Return the (X, Y) coordinate for the center point of the cell that contains the specified text.  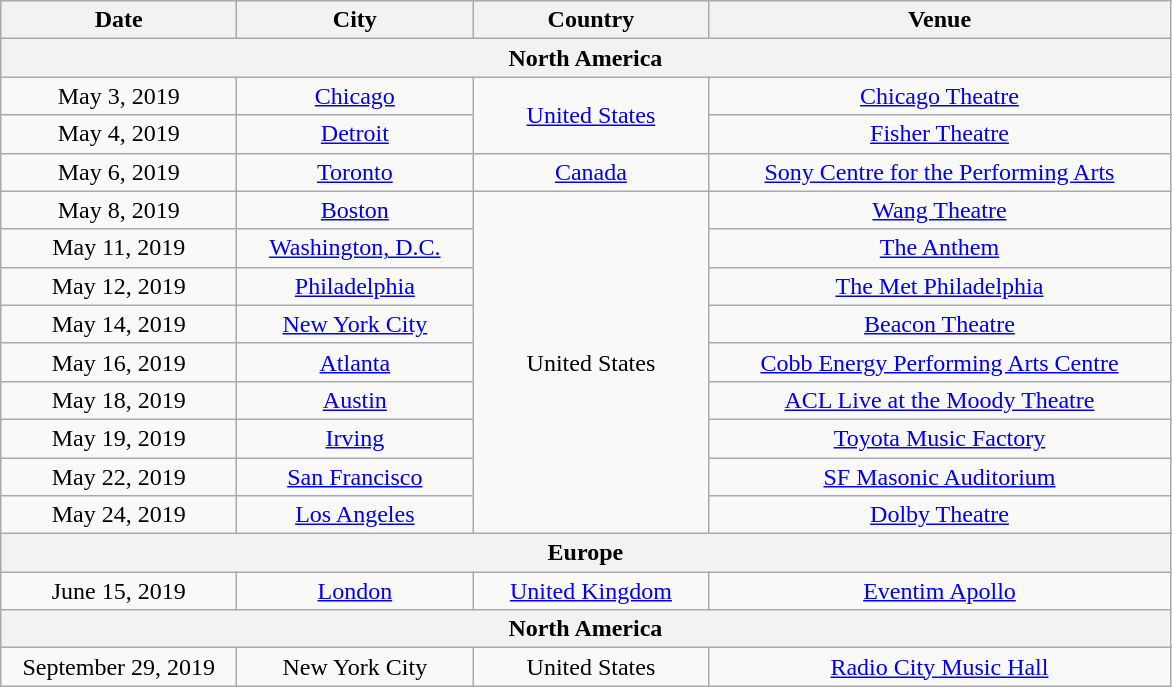
September 29, 2019 (119, 667)
Eventim Apollo (940, 591)
United Kingdom (591, 591)
City (355, 20)
May 3, 2019 (119, 96)
Wang Theatre (940, 210)
Detroit (355, 134)
May 11, 2019 (119, 248)
Sony Centre for the Performing Arts (940, 172)
The Anthem (940, 248)
June 15, 2019 (119, 591)
May 24, 2019 (119, 515)
London (355, 591)
Toyota Music Factory (940, 438)
Chicago (355, 96)
Fisher Theatre (940, 134)
Washington, D.C. (355, 248)
Austin (355, 400)
Los Angeles (355, 515)
Dolby Theatre (940, 515)
The Met Philadelphia (940, 286)
May 22, 2019 (119, 477)
Philadelphia (355, 286)
Venue (940, 20)
Europe (586, 553)
May 6, 2019 (119, 172)
SF Masonic Auditorium (940, 477)
Irving (355, 438)
May 19, 2019 (119, 438)
Boston (355, 210)
May 4, 2019 (119, 134)
May 8, 2019 (119, 210)
Canada (591, 172)
May 16, 2019 (119, 362)
Beacon Theatre (940, 324)
Chicago Theatre (940, 96)
May 14, 2019 (119, 324)
Atlanta (355, 362)
Date (119, 20)
Country (591, 20)
Cobb Energy Performing Arts Centre (940, 362)
May 12, 2019 (119, 286)
San Francisco (355, 477)
ACL Live at the Moody Theatre (940, 400)
Radio City Music Hall (940, 667)
Toronto (355, 172)
May 18, 2019 (119, 400)
